Scan for the cell matching the given text and deliver its [X, Y] coordinate at center. 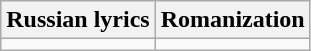
Romanization [232, 20]
Russian lyrics [78, 20]
